Provide the [x, y] coordinate of the cell's center where the given text is located.  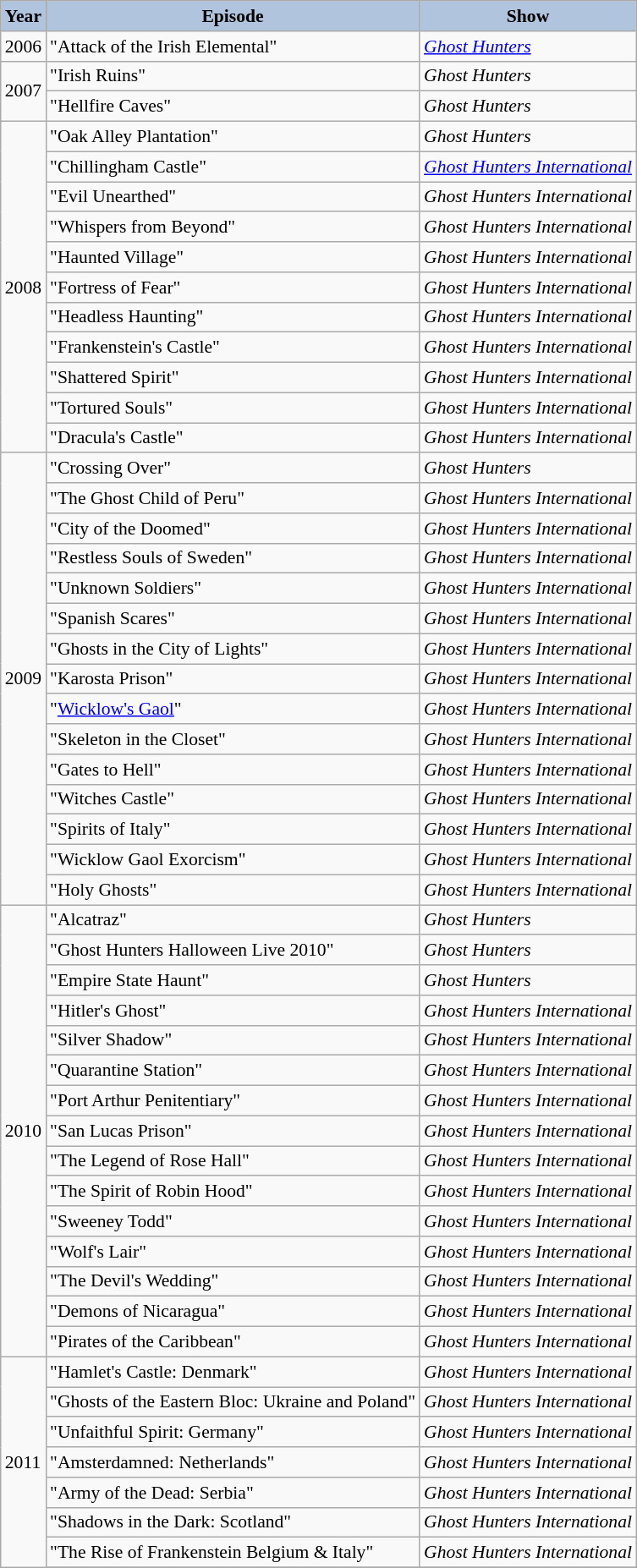
"Karosta Prison" [233, 679]
"Silver Shadow" [233, 1040]
"Shattered Spirit" [233, 378]
"Holy Ghosts" [233, 890]
"Army of the Dead: Serbia" [233, 1493]
"Haunted Village" [233, 257]
"Quarantine Station" [233, 1071]
"Amsterdamned: Netherlands" [233, 1462]
"Unknown Soldiers" [233, 589]
"City of the Doomed" [233, 529]
"Whispers from Beyond" [233, 228]
"Skeleton in the Closet" [233, 739]
"The Devil's Wedding" [233, 1281]
"Hamlet's Castle: Denmark" [233, 1372]
"Restless Souls of Sweden" [233, 558]
"Gates to Hell" [233, 770]
"Shadows in the Dark: Scotland" [233, 1522]
"Chillingham Castle" [233, 167]
2011 [24, 1461]
"Ghost Hunters Halloween Live 2010" [233, 951]
"Pirates of the Caribbean" [233, 1342]
"Oak Alley Plantation" [233, 137]
"Attack of the Irish Elemental" [233, 47]
"Wolf's Lair" [233, 1252]
"Frankenstein's Castle" [233, 348]
"Sweeney Todd" [233, 1221]
Episode [233, 16]
"Crossing Over" [233, 469]
"Hitler's Ghost" [233, 1011]
"Fortress of Fear" [233, 288]
"Wicklow Gaol Exorcism" [233, 860]
"The Ghost Child of Peru" [233, 498]
"Unfaithful Spirit: Germany" [233, 1433]
"Ghosts in the City of Lights" [233, 649]
"Evil Unearthed" [233, 197]
"Irish Ruins" [233, 76]
"Empire State Haunt" [233, 980]
"Dracula's Castle" [233, 438]
2010 [24, 1131]
2007 [24, 91]
"The Legend of Rose Hall" [233, 1161]
"The Spirit of Robin Hood" [233, 1192]
Year [24, 16]
"Demons of Nicaragua" [233, 1312]
"Witches Castle" [233, 799]
"San Lucas Prison" [233, 1131]
"Wicklow's Gaol" [233, 710]
"Spirits of Italy" [233, 830]
"Ghosts of the Eastern Bloc: Ukraine and Poland" [233, 1402]
"Headless Haunting" [233, 317]
"Alcatraz" [233, 920]
"Port Arthur Penitentiary" [233, 1101]
"Tortured Souls" [233, 408]
"Spanish Scares" [233, 619]
2008 [24, 288]
"Hellfire Caves" [233, 107]
2006 [24, 47]
2009 [24, 679]
"The Rise of Frankenstein Belgium & Italy" [233, 1553]
Show [528, 16]
